Scan for the cell matching the given text and deliver its [X, Y] coordinate at center. 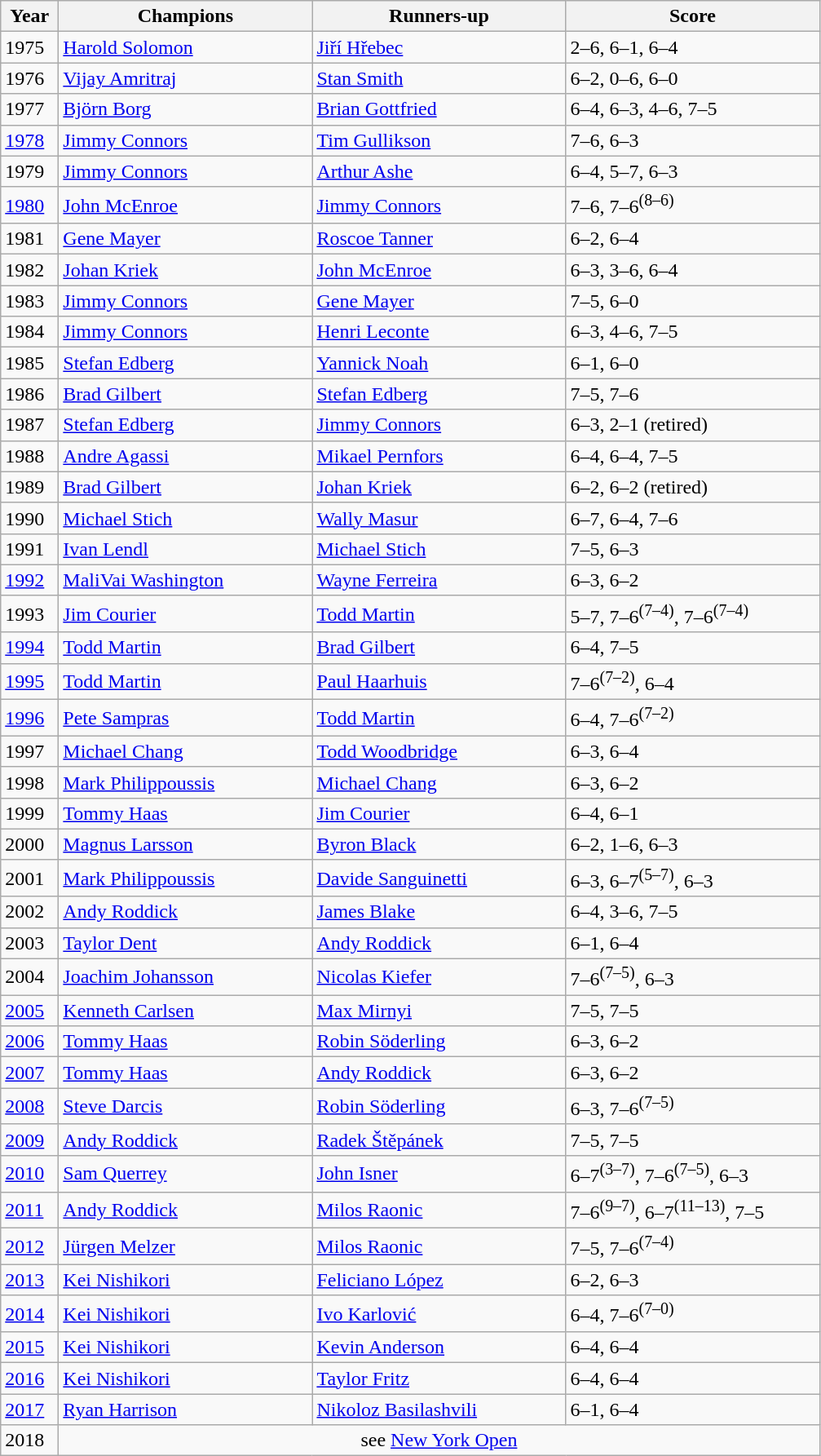
6–2, 1–6, 6–3 [693, 844]
Roscoe Tanner [439, 239]
Nicolas Kiefer [439, 977]
Harold Solomon [186, 47]
6–4, 7–5 [693, 648]
6–2, 0–6, 6–0 [693, 78]
Wally Masur [439, 518]
Byron Black [439, 844]
2007 [29, 1073]
7–6(9–7), 6–7(11–13), 7–5 [693, 1210]
Joachim Johansson [186, 977]
6–7, 6–4, 7–6 [693, 518]
Björn Borg [186, 109]
Steve Darcis [186, 1106]
James Blake [439, 912]
6–7(3–7), 7–6(7–5), 6–3 [693, 1173]
6–3, 7–6(7–5) [693, 1106]
6–3, 4–6, 7–5 [693, 332]
Arthur Ashe [439, 171]
2003 [29, 943]
2012 [29, 1246]
2008 [29, 1106]
7–5, 6–0 [693, 301]
7–6, 6–3 [693, 140]
1983 [29, 301]
1976 [29, 78]
6–3, 2–1 (retired) [693, 425]
Pete Sampras [186, 718]
Taylor Fritz [439, 1379]
Feliciano López [439, 1280]
John Isner [439, 1173]
1981 [29, 239]
2017 [29, 1410]
7–6, 7–6(8–6) [693, 206]
2004 [29, 977]
6–3, 6–4 [693, 751]
6–2, 6–4 [693, 239]
2–6, 6–1, 6–4 [693, 47]
2013 [29, 1280]
7–6(7–2), 6–4 [693, 682]
2018 [29, 1441]
1987 [29, 425]
Score [693, 16]
Ivan Lendl [186, 549]
2011 [29, 1210]
6–4, 6–4, 7–5 [693, 456]
6–4, 6–3, 4–6, 7–5 [693, 109]
1982 [29, 270]
5–7, 7–6(7–4), 7–6(7–4) [693, 613]
2001 [29, 878]
7–5, 7–6(7–4) [693, 1246]
1994 [29, 648]
6–4, 3–6, 7–5 [693, 912]
1999 [29, 813]
2006 [29, 1042]
2005 [29, 1011]
1980 [29, 206]
1990 [29, 518]
6–4, 7–6(7–0) [693, 1313]
Paul Haarhuis [439, 682]
Kevin Anderson [439, 1348]
Brian Gottfried [439, 109]
Year [29, 16]
Davide Sanguinetti [439, 878]
Ryan Harrison [186, 1410]
see New York Open [439, 1441]
Yannick Noah [439, 363]
1988 [29, 456]
7–5, 6–3 [693, 549]
Max Mirnyi [439, 1011]
MaliVai Washington [186, 580]
1997 [29, 751]
1975 [29, 47]
Jürgen Melzer [186, 1246]
6–3, 6–7(5–7), 6–3 [693, 878]
7–6(7–5), 6–3 [693, 977]
1989 [29, 487]
1984 [29, 332]
1996 [29, 718]
Jiří Hřebec [439, 47]
Kenneth Carlsen [186, 1011]
1978 [29, 140]
1993 [29, 613]
Runners-up [439, 16]
2009 [29, 1140]
6–2, 6–2 (retired) [693, 487]
Ivo Karlović [439, 1313]
6–4, 7–6(7–2) [693, 718]
6–1, 6–0 [693, 363]
7–5, 7–6 [693, 394]
2000 [29, 844]
Taylor Dent [186, 943]
Andre Agassi [186, 456]
2015 [29, 1348]
2010 [29, 1173]
2014 [29, 1313]
1998 [29, 782]
Champions [186, 16]
Henri Leconte [439, 332]
1991 [29, 549]
6–3, 3–6, 6–4 [693, 270]
Magnus Larsson [186, 844]
Tim Gullikson [439, 140]
1992 [29, 580]
1977 [29, 109]
Vijay Amritraj [186, 78]
2016 [29, 1379]
1986 [29, 394]
Mikael Pernfors [439, 456]
Radek Štěpánek [439, 1140]
1985 [29, 363]
6–2, 6–3 [693, 1280]
6–4, 5–7, 6–3 [693, 171]
Wayne Ferreira [439, 580]
Stan Smith [439, 78]
1979 [29, 171]
Sam Querrey [186, 1173]
1995 [29, 682]
2002 [29, 912]
6–4, 6–1 [693, 813]
Nikoloz Basilashvili [439, 1410]
Todd Woodbridge [439, 751]
